Search for the cell housing the specified text and yield its (X, Y) center coordinate. 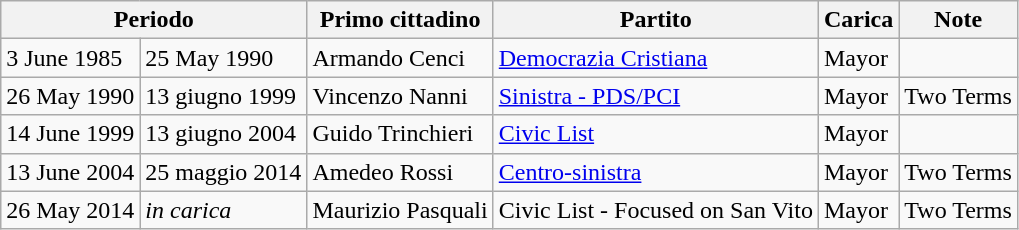
Sinistra - PDS/PCI (656, 96)
Maurizio Pasquali (400, 210)
14 June 1999 (70, 134)
in carica (224, 210)
Periodo (154, 20)
Centro-sinistra (656, 172)
Partito (656, 20)
25 May 1990 (224, 58)
13 giugno 2004 (224, 134)
Vincenzo Nanni (400, 96)
Democrazia Cristiana (656, 58)
3 June 1985 (70, 58)
Amedeo Rossi (400, 172)
Note (958, 20)
Armando Cenci (400, 58)
26 May 2014 (70, 210)
26 May 1990 (70, 96)
13 June 2004 (70, 172)
13 giugno 1999 (224, 96)
Guido Trinchieri (400, 134)
Carica (858, 20)
Civic List - Focused on San Vito (656, 210)
Primo cittadino (400, 20)
25 maggio 2014 (224, 172)
Civic List (656, 134)
